Locate the cell with the specified text and output its [x, y] center coordinate. 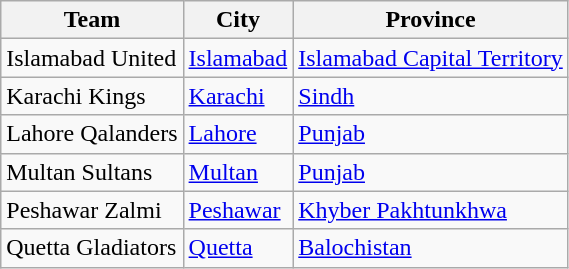
Islamabad [238, 58]
Province [431, 20]
Sindh [431, 96]
Multan [238, 172]
Lahore Qalanders [92, 134]
Peshawar Zalmi [92, 210]
Islamabad United [92, 58]
Quetta [238, 248]
Team [92, 20]
Islamabad Capital Territory [431, 58]
Balochistan [431, 248]
Karachi Kings [92, 96]
Multan Sultans [92, 172]
Peshawar [238, 210]
Quetta Gladiators [92, 248]
Lahore [238, 134]
Khyber Pakhtunkhwa [431, 210]
Karachi [238, 96]
City [238, 20]
